Determine the [x, y] coordinate at the center of the cell enclosing the given text.  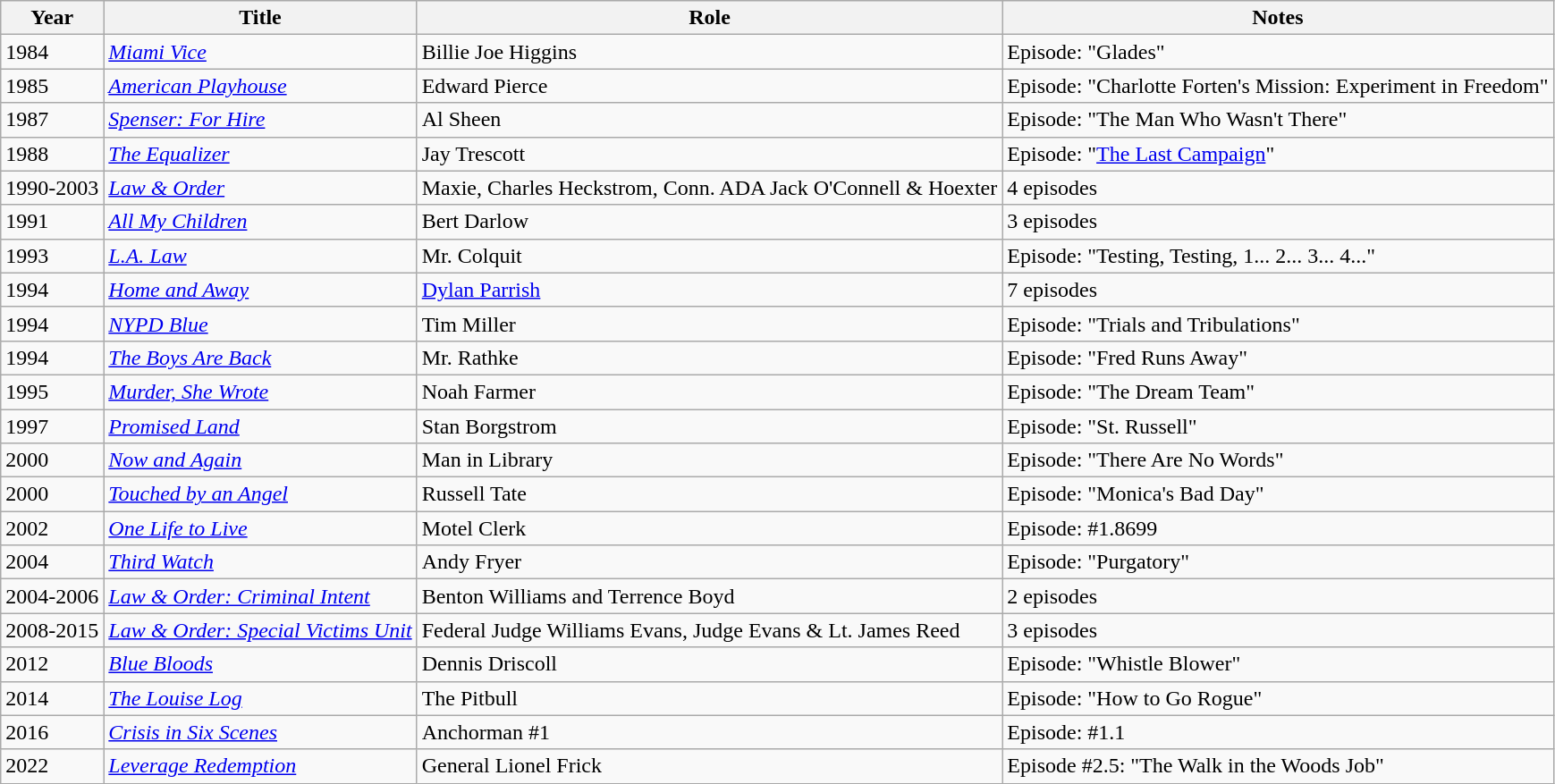
Dylan Parrish [710, 290]
The Equalizer [260, 154]
Benton Williams and Terrence Boyd [710, 596]
L.A. Law [260, 256]
Law & Order: Criminal Intent [260, 596]
Mr. Rathke [710, 358]
Blue Bloods [260, 664]
Role [710, 18]
Stan Borgstrom [710, 426]
Russell Tate [710, 494]
2 episodes [1278, 596]
2002 [52, 528]
1993 [52, 256]
Mr. Colquit [710, 256]
1985 [52, 86]
Third Watch [260, 562]
Touched by an Angel [260, 494]
Noah Farmer [710, 392]
1987 [52, 120]
Al Sheen [710, 120]
Dennis Driscoll [710, 664]
Episode #2.5: "The Walk in the Woods Job" [1278, 766]
Year [52, 18]
Leverage Redemption [260, 766]
1984 [52, 52]
Edward Pierce [710, 86]
2004 [52, 562]
Episode: #1.1 [1278, 732]
Tim Miller [710, 324]
Notes [1278, 18]
Episode: "Glades" [1278, 52]
Home and Away [260, 290]
Episode: "The Man Who Wasn't There" [1278, 120]
General Lionel Frick [710, 766]
Episode: "Trials and Tribulations" [1278, 324]
7 episodes [1278, 290]
Man in Library [710, 460]
2008-2015 [52, 630]
Episode: "The Last Campaign" [1278, 154]
1990-2003 [52, 188]
1988 [52, 154]
2022 [52, 766]
Spenser: For Hire [260, 120]
Episode: "Charlotte Forten's Mission: Experiment in Freedom" [1278, 86]
Billie Joe Higgins [710, 52]
Promised Land [260, 426]
NYPD Blue [260, 324]
Maxie, Charles Heckstrom, Conn. ADA Jack O'Connell & Hoexter [710, 188]
4 episodes [1278, 188]
2004-2006 [52, 596]
Episode: "How to Go Rogue" [1278, 698]
All My Children [260, 222]
Federal Judge Williams Evans, Judge Evans & Lt. James Reed [710, 630]
Bert Darlow [710, 222]
1995 [52, 392]
Murder, She Wrote [260, 392]
Episode: "Whistle Blower" [1278, 664]
Episode: "Fred Runs Away" [1278, 358]
Law & Order [260, 188]
Andy Fryer [710, 562]
1991 [52, 222]
Jay Trescott [710, 154]
Episode: #1.8699 [1278, 528]
1997 [52, 426]
Episode: "Testing, Testing, 1... 2... 3... 4..." [1278, 256]
Title [260, 18]
Law & Order: Special Victims Unit [260, 630]
American Playhouse [260, 86]
Anchorman #1 [710, 732]
Miami Vice [260, 52]
Motel Clerk [710, 528]
One Life to Live [260, 528]
2016 [52, 732]
Episode: "There Are No Words" [1278, 460]
The Louise Log [260, 698]
The Boys Are Back [260, 358]
The Pitbull [710, 698]
Episode: "Purgatory" [1278, 562]
Crisis in Six Scenes [260, 732]
Episode: "Monica's Bad Day" [1278, 494]
Episode: "The Dream Team" [1278, 392]
2014 [52, 698]
2012 [52, 664]
Episode: "St. Russell" [1278, 426]
Now and Again [260, 460]
